Pinpoint the cell where the given text exists, returning its (X, Y) midpoint coordinate. 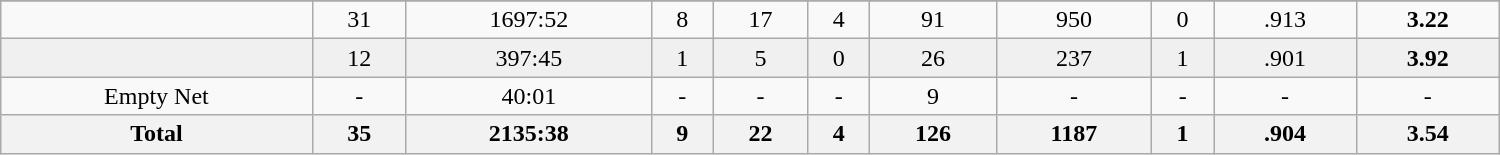
5 (760, 58)
126 (934, 134)
22 (760, 134)
26 (934, 58)
91 (934, 20)
950 (1074, 20)
397:45 (528, 58)
237 (1074, 58)
1187 (1074, 134)
40:01 (528, 96)
3.92 (1428, 58)
2135:38 (528, 134)
3.54 (1428, 134)
31 (359, 20)
3.22 (1428, 20)
35 (359, 134)
Empty Net (156, 96)
.901 (1286, 58)
.904 (1286, 134)
.913 (1286, 20)
17 (760, 20)
8 (682, 20)
12 (359, 58)
1697:52 (528, 20)
Total (156, 134)
